From the cell containing the given text, extract its center point as [X, Y] coordinate. 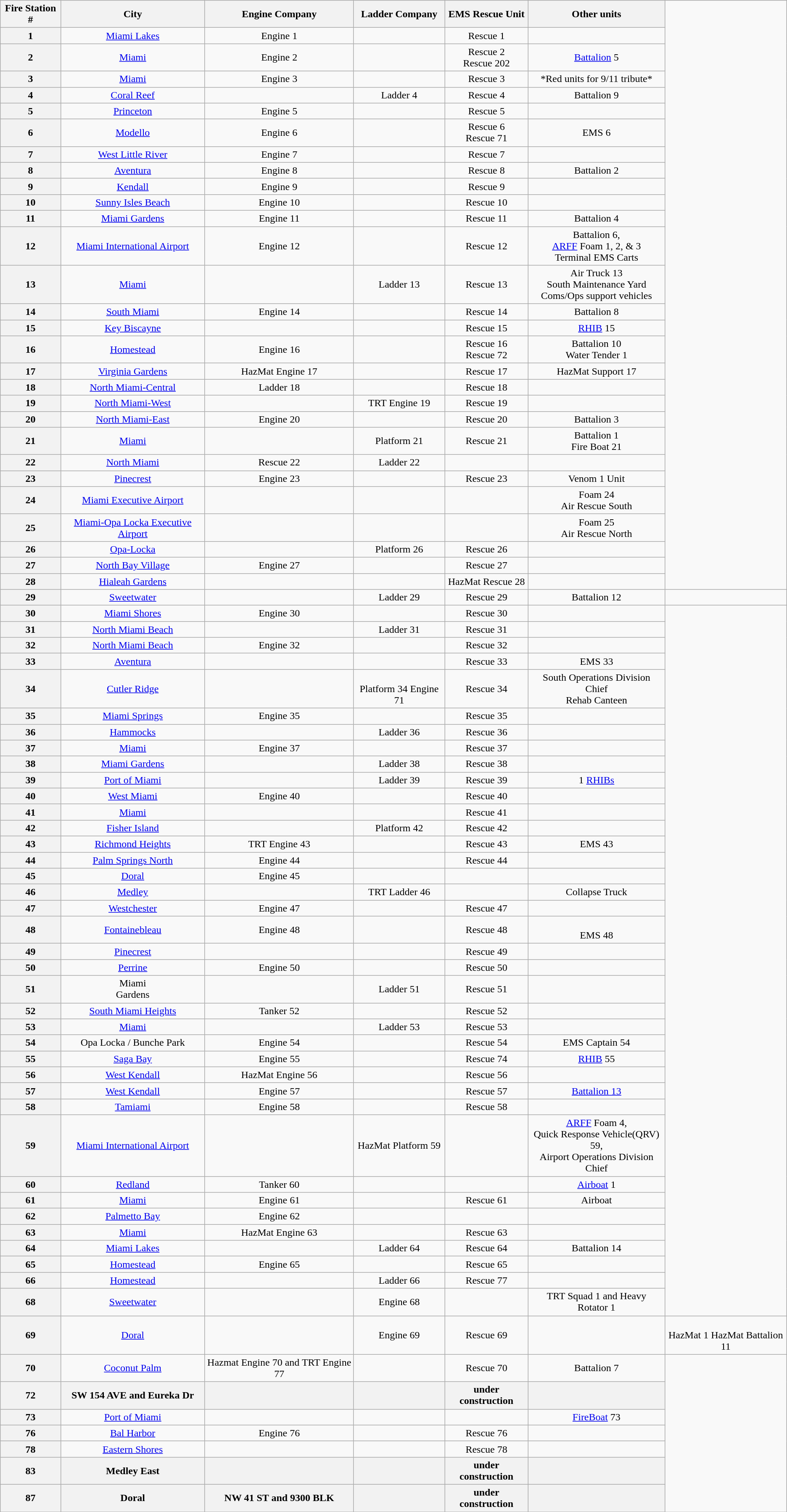
Foam 25Air Rescue North [596, 527]
34 [31, 689]
2 [31, 57]
Rescue 37 [487, 748]
Engine 20 [279, 419]
Rescue 6Rescue 71 [487, 133]
Ladder 36 [399, 732]
Rescue 43 [487, 844]
Ladder 66 [399, 1280]
South Operations Division ChiefRehab Canteen [596, 689]
3 [31, 79]
Rescue 21 [487, 441]
Engine 65 [279, 1264]
15 [31, 328]
Rescue 38 [487, 764]
27 [31, 565]
Engine 54 [279, 1043]
Rescue 32 [487, 645]
Rescue 49 [487, 952]
Battalion 12 [596, 597]
EMS 43 [596, 844]
Engine 23 [279, 478]
8 [31, 170]
72 [31, 1395]
Battalion 13 [596, 1091]
Ladder 53 [399, 1027]
Rescue 7 [487, 154]
Coral Reef [133, 95]
Rescue 9 [487, 186]
Engine 11 [279, 218]
Collapse Truck [596, 892]
Richmond Heights [133, 844]
Rescue 15 [487, 328]
Fire Station # [31, 14]
Opa Locka / Bunche Park [133, 1043]
Miami Executive Airport [133, 500]
Battalion 8 [596, 312]
EMS 48 [596, 930]
49 [31, 952]
Rescue 27 [487, 565]
52 [31, 1011]
59 [31, 1145]
Engine 9 [279, 186]
Rescue 19 [487, 403]
53 [31, 1027]
Ladder 29 [399, 597]
TRT Engine 19 [399, 403]
63 [31, 1232]
Rescue 23 [487, 478]
Rescue 10 [487, 202]
HazMat Support 17 [596, 371]
17 [31, 371]
Ladder 31 [399, 629]
Rescue 35 [487, 716]
31 [31, 629]
Battalion 6,ARFF Foam 1, 2, & 3Terminal EMS Carts [596, 246]
45 [31, 876]
60 [31, 1184]
Engine 37 [279, 748]
Rescue 14 [487, 312]
Engine 48 [279, 930]
Hialeah Gardens [133, 582]
1 RHIBs [596, 780]
56 [31, 1075]
Rescue 34 [487, 689]
40 [31, 796]
Rescue 31 [487, 629]
Rescue 4 [487, 95]
Engine 14 [279, 312]
Ladder 51 [399, 989]
Engine 27 [279, 565]
South Miami Heights [133, 1011]
HazMat Engine 63 [279, 1232]
Rescue 48 [487, 930]
16 [31, 350]
Battalion 3 [596, 419]
North Bay Village [133, 565]
37 [31, 748]
Airboat [596, 1200]
Rescue 36 [487, 732]
41 [31, 812]
Rescue 16Rescue 72 [487, 350]
Foam 24Air Rescue South [596, 500]
Engine 5 [279, 111]
61 [31, 1200]
Rescue 51 [487, 989]
North Miami-Central [133, 387]
38 [31, 764]
Platform 34 Engine 71 [399, 689]
19 [31, 403]
35 [31, 716]
68 [31, 1302]
FireBoat 73 [596, 1417]
65 [31, 1264]
Opa-Locka [133, 549]
43 [31, 844]
Engine 69 [399, 1335]
14 [31, 312]
Rescue 18 [487, 387]
Rescue 26 [487, 549]
Rescue 3 [487, 79]
Battalion 4 [596, 218]
City [133, 14]
13 [31, 285]
SW 154 AVE and Eureka Dr [133, 1395]
44 [31, 860]
Modello [133, 133]
Rescue 13 [487, 285]
Other units [596, 14]
58 [31, 1107]
NW 41 ST and 9300 BLK [279, 1498]
Engine 47 [279, 908]
Cutler Ridge [133, 689]
Engine 32 [279, 645]
Westchester [133, 908]
18 [31, 387]
Tanker 60 [279, 1184]
Airboat 1 [596, 1184]
Battalion 1Fire Boat 21 [596, 441]
HazMat Engine 56 [279, 1075]
47 [31, 908]
EMS Rescue Unit [487, 14]
Ladder 22 [399, 463]
Tanker 52 [279, 1011]
32 [31, 645]
64 [31, 1248]
Rescue 1 [487, 36]
Engine 8 [279, 170]
EMS 6 [596, 133]
Rescue 56 [487, 1075]
Hammocks [133, 732]
Sunny Isles Beach [133, 202]
Engine 6 [279, 133]
70 [31, 1368]
4 [31, 95]
HazMat 1 HazMat Battalion 11 [726, 1335]
7 [31, 154]
Engine 62 [279, 1216]
Engine Company [279, 14]
Miami Springs [133, 716]
West Little River [133, 154]
30 [31, 613]
EMS Captain 54 [596, 1043]
Rescue 52 [487, 1011]
Engine 10 [279, 202]
62 [31, 1216]
Rescue 74 [487, 1059]
Rescue 39 [487, 780]
Battalion 2 [596, 170]
23 [31, 478]
Rescue 33 [487, 661]
RHIB 15 [596, 328]
Coconut Palm [133, 1368]
Ladder 18 [279, 387]
HazMat Engine 17 [279, 371]
Rescue 17 [487, 371]
Rescue 78 [487, 1449]
Miami Shores [133, 613]
Ladder 38 [399, 764]
Venom 1 Unit [596, 478]
Rescue 69 [487, 1335]
RHIB 55 [596, 1059]
North Miami [133, 463]
10 [31, 202]
51 [31, 989]
Rescue 44 [487, 860]
6 [31, 133]
Virginia Gardens [133, 371]
Battalion 9 [596, 95]
Rescue 8 [487, 170]
11 [31, 218]
Palmetto Bay [133, 1216]
20 [31, 419]
Ladder 4 [399, 95]
Medley [133, 892]
Engine 7 [279, 154]
Engine 35 [279, 716]
Rescue 22 [279, 463]
*Red units for 9/11 tribute* [596, 79]
Engine 3 [279, 79]
Perrine [133, 967]
Engine 57 [279, 1091]
Rescue 77 [487, 1280]
Ladder Company [399, 14]
Battalion 7 [596, 1368]
Rescue 50 [487, 967]
Bal Harbor [133, 1433]
1 [31, 36]
Rescue 30 [487, 613]
54 [31, 1043]
ARFF Foam 4,Quick Response Vehicle(QRV) 59,Airport Operations Division Chief [596, 1145]
Engine 58 [279, 1107]
Rescue 11 [487, 218]
Ladder 64 [399, 1248]
Battalion 5 [596, 57]
76 [31, 1433]
Rescue 41 [487, 812]
Rescue 65 [487, 1264]
Engine 44 [279, 860]
Engine 76 [279, 1433]
Ladder 13 [399, 285]
42 [31, 828]
Rescue 61 [487, 1200]
Platform 21 [399, 441]
Rescue 5 [487, 111]
46 [31, 892]
Medley East [133, 1471]
Engine 61 [279, 1200]
Battalion 14 [596, 1248]
29 [31, 597]
Hazmat Engine 70 and TRT Engine 77 [279, 1368]
25 [31, 527]
Rescue 54 [487, 1043]
Engine 40 [279, 796]
Platform 26 [399, 549]
Engine 68 [399, 1302]
24 [31, 500]
22 [31, 463]
Fisher Island [133, 828]
Rescue 63 [487, 1232]
36 [31, 732]
West Miami [133, 796]
21 [31, 441]
48 [31, 930]
Engine 50 [279, 967]
Rescue 47 [487, 908]
EMS 33 [596, 661]
Engine 45 [279, 876]
Rescue 53 [487, 1027]
33 [31, 661]
Rescue 58 [487, 1107]
Engine 55 [279, 1059]
57 [31, 1091]
Fontainebleau [133, 930]
26 [31, 549]
Rescue 64 [487, 1248]
78 [31, 1449]
Palm Springs North [133, 860]
55 [31, 1059]
73 [31, 1417]
Platform 42 [399, 828]
12 [31, 246]
Miami-Opa Locka Executive Airport [133, 527]
Rescue 57 [487, 1091]
5 [31, 111]
39 [31, 780]
HazMat Platform 59 [399, 1145]
TRT Engine 43 [279, 844]
Engine 30 [279, 613]
MiamiGardens [133, 989]
Redland [133, 1184]
Kendall [133, 186]
Engine 1 [279, 36]
66 [31, 1280]
Eastern Shores [133, 1449]
Rescue 2Rescue 202 [487, 57]
83 [31, 1471]
Rescue 29 [487, 597]
TRT Ladder 46 [399, 892]
North Miami-East [133, 419]
Rescue 76 [487, 1433]
South Miami [133, 312]
Princeton [133, 111]
28 [31, 582]
Air Truck 13South Maintenance YardComs/Ops support vehicles [596, 285]
Engine 12 [279, 246]
50 [31, 967]
TRT Squad 1 and Heavy Rotator 1 [596, 1302]
Tamiami [133, 1107]
Battalion 10Water Tender 1 [596, 350]
Rescue 70 [487, 1368]
69 [31, 1335]
9 [31, 186]
Saga Bay [133, 1059]
Engine 16 [279, 350]
Ladder 39 [399, 780]
Rescue 40 [487, 796]
Rescue 20 [487, 419]
HazMat Rescue 28 [487, 582]
87 [31, 1498]
Rescue 42 [487, 828]
North Miami-West [133, 403]
Engine 2 [279, 57]
Rescue 12 [487, 246]
Key Biscayne [133, 328]
